Provide the (X, Y) coordinate of the cell's center where the given text is located.  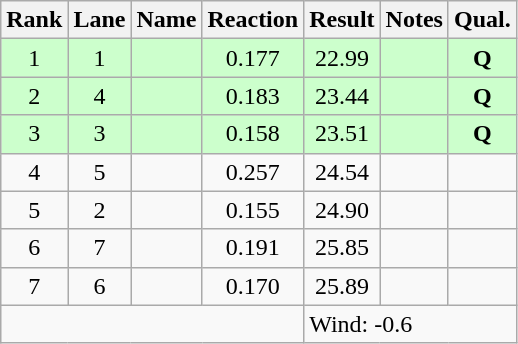
25.89 (342, 286)
Qual. (482, 20)
Rank (34, 20)
0.155 (253, 210)
Lane (100, 20)
0.183 (253, 96)
0.177 (253, 58)
Result (342, 20)
Notes (414, 20)
Name (166, 20)
0.191 (253, 248)
23.51 (342, 134)
24.90 (342, 210)
25.85 (342, 248)
23.44 (342, 96)
24.54 (342, 172)
Reaction (253, 20)
Wind: -0.6 (410, 324)
22.99 (342, 58)
0.158 (253, 134)
0.257 (253, 172)
0.170 (253, 286)
